Return (x, y) of the center of cell containing provided text 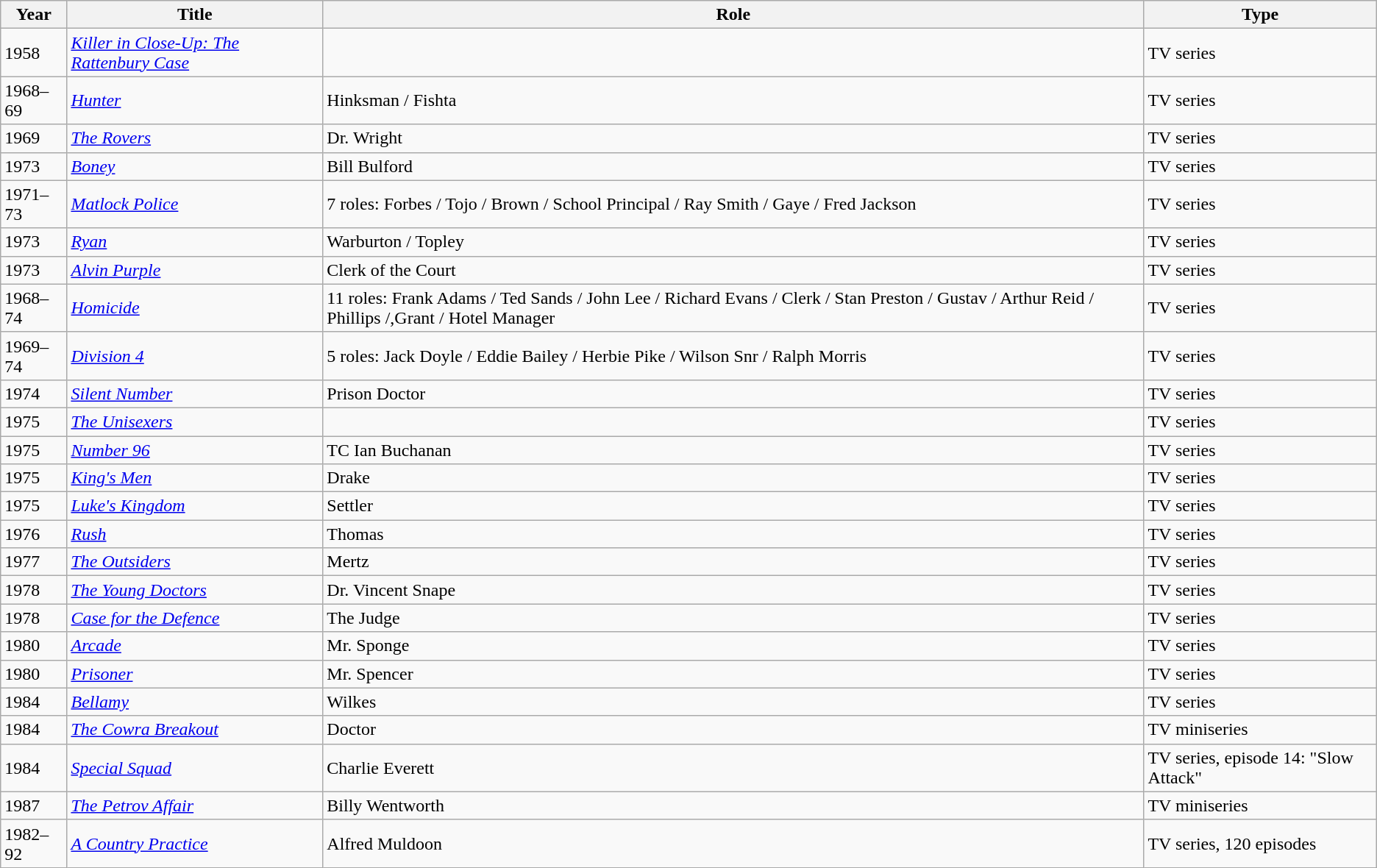
Clerk of the Court (733, 270)
Luke's Kingdom (195, 506)
Hunter (195, 100)
Mr. Spencer (733, 674)
Ryan (195, 242)
The Cowra Breakout (195, 730)
Thomas (733, 534)
Alvin Purple (195, 270)
1976 (34, 534)
The Outsiders (195, 562)
Dr. Wright (733, 138)
1969 (34, 138)
7 roles: Forbes / Tojo / Brown / School Principal / Ray Smith / Gaye / Fred Jackson (733, 204)
The Unisexers (195, 421)
A Country Practice (195, 843)
Dr. Vincent Snape (733, 590)
Bellamy (195, 702)
Boney (195, 166)
Arcade (195, 646)
TC Ian Buchanan (733, 449)
1958 (34, 53)
TV series, episode 14: "Slow Attack" (1260, 768)
Warburton / Topley (733, 242)
Alfred Muldoon (733, 843)
1969–74 (34, 356)
Case for the Defence (195, 618)
The Rovers (195, 138)
11 roles: Frank Adams / Ted Sands / John Lee / Richard Evans / Clerk / Stan Preston / Gustav / Arthur Reid / Phillips /,Grant / Hotel Manager (733, 307)
1971–73 (34, 204)
Role (733, 15)
The Young Doctors (195, 590)
1977 (34, 562)
Silent Number (195, 394)
Special Squad (195, 768)
Hinksman / Fishta (733, 100)
Killer in Close-Up: The Rattenbury Case (195, 53)
Mertz (733, 562)
1974 (34, 394)
Division 4 (195, 356)
Prisoner (195, 674)
The Judge (733, 618)
Homicide (195, 307)
Charlie Everett (733, 768)
Settler (733, 506)
1987 (34, 805)
King's Men (195, 478)
Year (34, 15)
Drake (733, 478)
5 roles: Jack Doyle / Eddie Bailey / Herbie Pike / Wilson Snr / Ralph Morris (733, 356)
The Petrov Affair (195, 805)
Title (195, 15)
Type (1260, 15)
1982–92 (34, 843)
Bill Bulford (733, 166)
Rush (195, 534)
1968–69 (34, 100)
Doctor (733, 730)
TV series, 120 episodes (1260, 843)
Wilkes (733, 702)
Billy Wentworth (733, 805)
1968–74 (34, 307)
Prison Doctor (733, 394)
Matlock Police (195, 204)
Number 96 (195, 449)
Mr. Sponge (733, 646)
